Return the [X, Y] coordinate for the center point of the cell that contains the specified text.  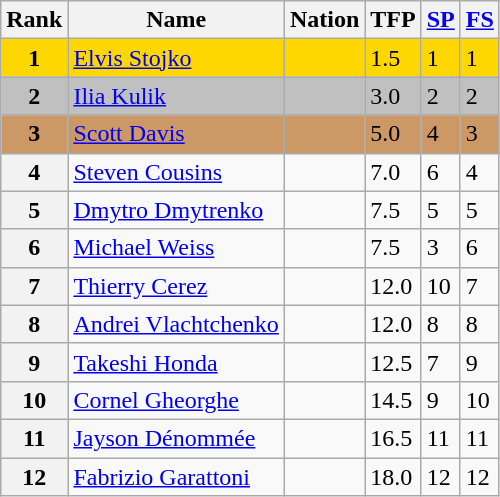
1.5 [393, 58]
18.0 [393, 477]
FS [480, 20]
Steven Cousins [176, 172]
12.5 [393, 362]
7.0 [393, 172]
16.5 [393, 438]
Thierry Cerez [176, 286]
3.0 [393, 96]
Jayson Dénommée [176, 438]
14.5 [393, 400]
Dmytro Dmytrenko [176, 210]
Fabrizio Garattoni [176, 477]
Ilia Kulik [176, 96]
Rank [34, 20]
Elvis Stojko [176, 58]
Takeshi Honda [176, 362]
SP [440, 20]
Michael Weiss [176, 248]
TFP [393, 20]
Scott Davis [176, 134]
Andrei Vlachtchenko [176, 324]
Name [176, 20]
Nation [324, 20]
Cornel Gheorghe [176, 400]
5.0 [393, 134]
